Return the [X, Y] coordinate for the center point of the cell that contains the specified text.  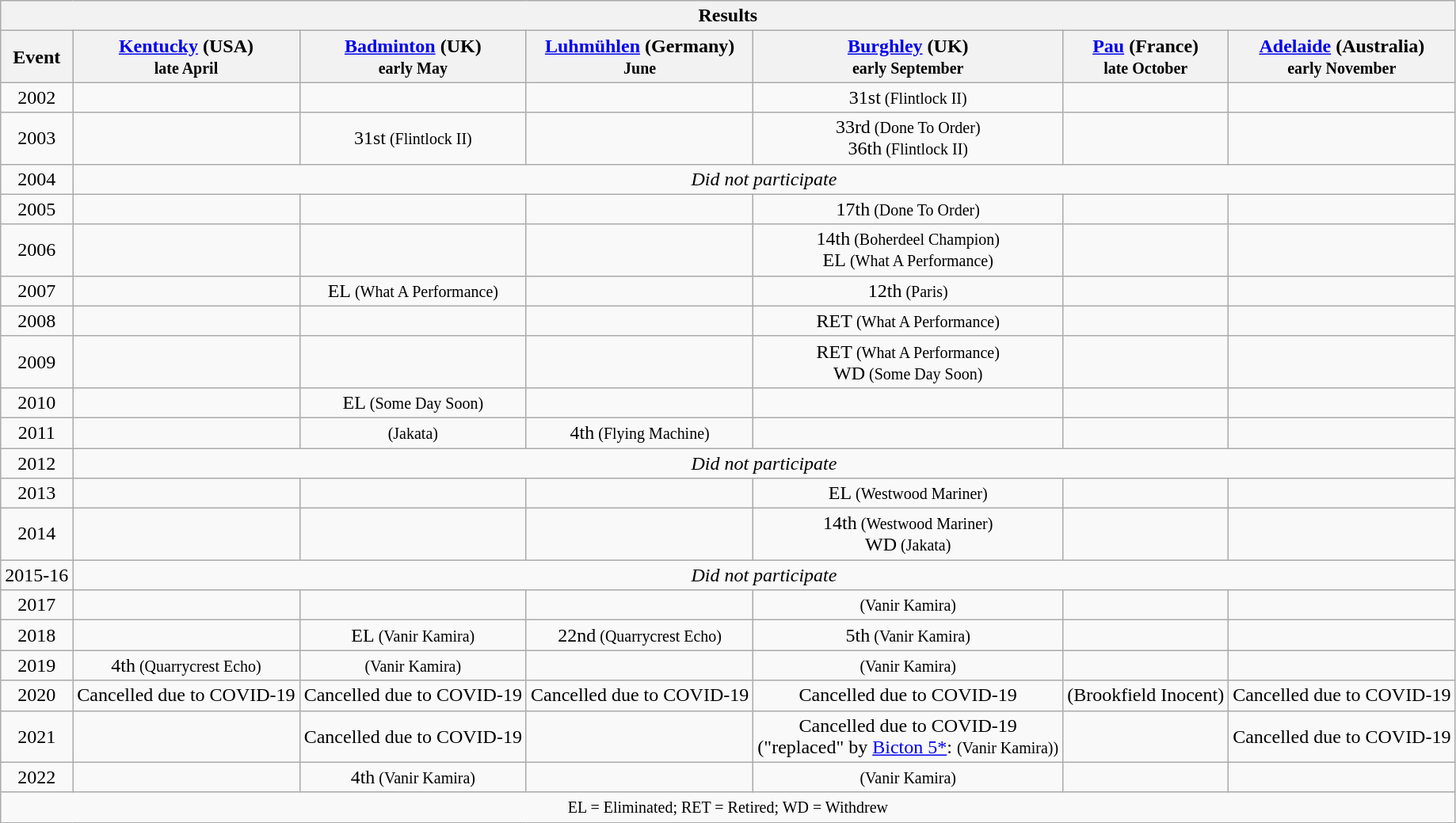
2011 [36, 432]
2021 [36, 737]
2008 [36, 321]
2006 [36, 250]
33rd (Done To Order)36th (Flintlock II) [908, 138]
2019 [36, 665]
RET (What A Performance)WD (Some Day Soon) [908, 361]
Results [728, 16]
2014 [36, 534]
Cancelled due to COVID-19("replaced" by Bicton 5*: (Vanir Kamira)) [908, 737]
22nd (Quarrycrest Echo) [639, 635]
2009 [36, 361]
Luhmühlen (Germany)June [639, 57]
Burghley (UK)early September [908, 57]
2013 [36, 493]
2012 [36, 463]
2003 [36, 138]
Kentucky (USA)late April [186, 57]
2010 [36, 402]
EL (Some Day Soon) [413, 402]
17th (Done To Order) [908, 209]
14th (Boherdeel Champion)EL (What A Performance) [908, 250]
2018 [36, 635]
Badminton (UK)early May [413, 57]
Event [36, 57]
2002 [36, 97]
EL (What A Performance) [413, 291]
2017 [36, 605]
RET (What A Performance) [908, 321]
12th (Paris) [908, 291]
4th (Quarrycrest Echo) [186, 665]
2007 [36, 291]
4th (Flying Machine) [639, 432]
(Brookfield Inocent) [1145, 695]
2005 [36, 209]
4th (Vanir Kamira) [413, 777]
EL (Vanir Kamira) [413, 635]
2004 [36, 179]
Pau (France)late October [1145, 57]
2022 [36, 777]
2020 [36, 695]
5th (Vanir Kamira) [908, 635]
EL = Eliminated; RET = Retired; WD = Withdrew [728, 807]
2015-16 [36, 575]
14th (Westwood Mariner)WD (Jakata) [908, 534]
Adelaide (Australia)early November [1342, 57]
(Jakata) [413, 432]
EL (Westwood Mariner) [908, 493]
